Determine the [x, y] coordinate at the center of the cell enclosing the given text.  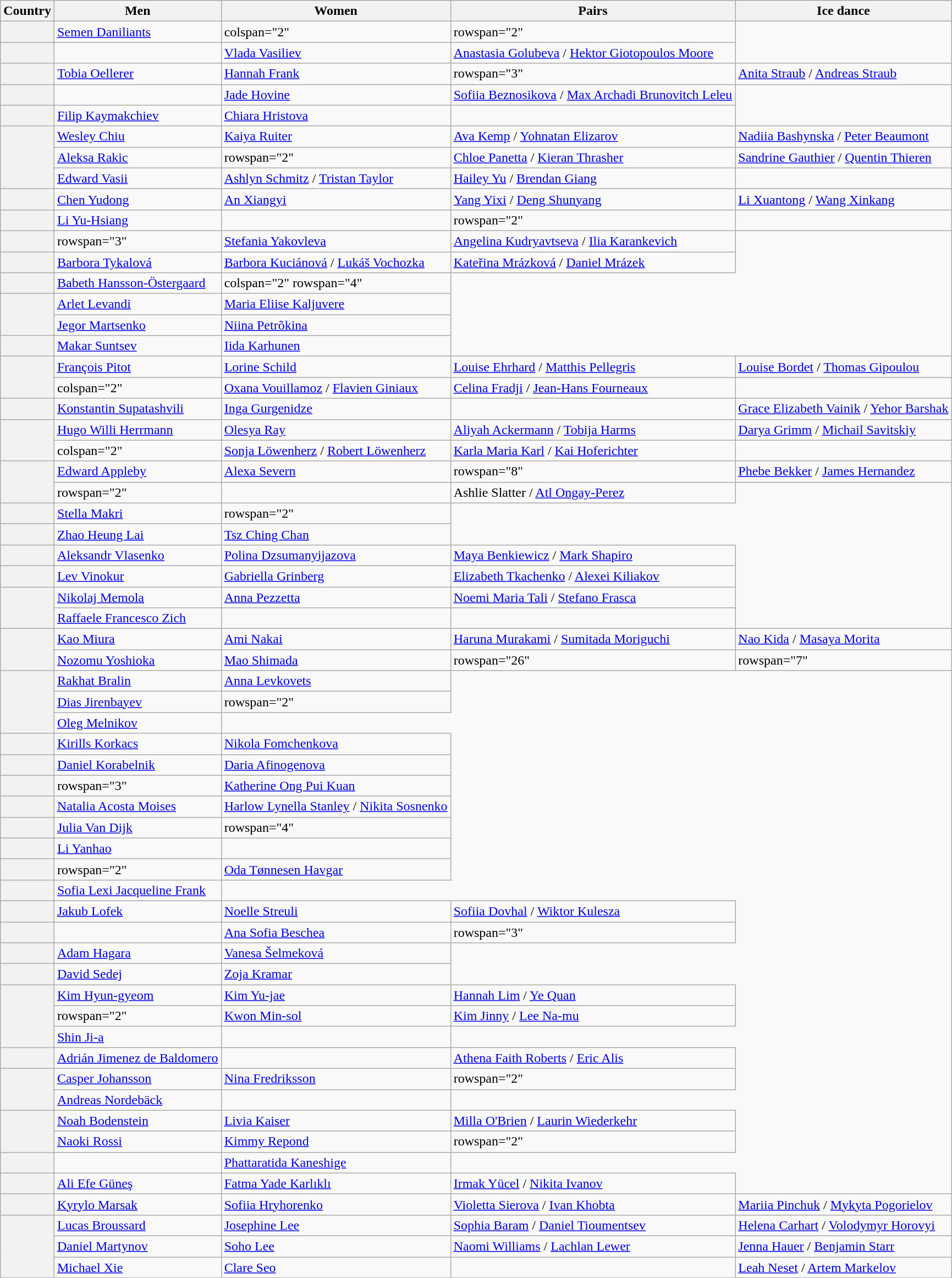
Ice dance [844, 11]
Clare Seo [335, 1267]
Yang Yixi / Deng Shunyang [593, 199]
Pairs [593, 11]
Phattaratida Kaneshige [335, 1162]
Louise Bordet / Thomas Gipoulou [844, 367]
rowspan="7" [844, 660]
Kirills Korkacs [137, 744]
Wesley Chiu [137, 136]
Nadiia Bashynska / Peter Beaumont [844, 136]
Stefania Yakovleva [335, 241]
Raffaele Francesco Zich [137, 618]
Ava Kemp / Yohnatan Elizarov [593, 136]
Zoja Kramar [335, 974]
Konstantin Supatashvili [137, 409]
Edward Appleby [137, 471]
Karla Maria Karl / Kai Hoferichter [593, 451]
Chen Yudong [137, 199]
Naomi Williams / Lachlan Lewer [593, 1246]
Zhao Heung Lai [137, 534]
Country [27, 11]
Barbora Tykalová [137, 262]
Kwon Min-sol [335, 1016]
Aliyah Ackermann / Tobija Harms [593, 430]
Ashlie Slatter / Atl Ongay-Perez [593, 492]
Rakhat Bralin [137, 681]
Vlada Vasiliev [335, 53]
Natalia Acosta Moises [137, 807]
Maria Eliise Kaljuvere [335, 304]
Sofia Lexi Jacqueline Frank [137, 890]
Maya Benkiewicz / Mark Shapiro [593, 555]
Babeth Hansson-Östergaard [137, 283]
Tobia Oellerer [137, 74]
Celina Fradji / Jean-Hans Fourneaux [593, 388]
Alexa Severn [335, 471]
Nikolaj Memola [137, 597]
Nikola Fomchenkova [335, 744]
Noemi Maria Tali / Stefano Frasca [593, 597]
Kim Yu-jae [335, 995]
Sonja Löwenherz / Robert Löwenherz [335, 451]
Jakub Lofek [137, 911]
Aleksa Rakic [137, 157]
Casper Johansson [137, 1079]
Adam Hagara [137, 953]
Violetta Sierova / Ivan Khobta [593, 1204]
Jade Hovine [335, 95]
Haruna Murakami / Sumitada Moriguchi [593, 639]
Kaiya Ruiter [335, 136]
Li Yu-Hsiang [137, 220]
Athena Faith Roberts / Eric Alis [593, 1058]
David Sedej [137, 974]
Vanesa Šelmeková [335, 953]
An Xiangyi [335, 199]
Anita Straub / Andreas Straub [844, 74]
Kyrylo Marsak [137, 1204]
Harlow Lynella Stanley / Nikita Sosnenko [335, 807]
rowspan="4" [335, 827]
Iida Karhunen [335, 346]
Oxana Vouillamoz / Flavien Giniaux [335, 388]
Men [137, 11]
Ami Nakai [335, 639]
Naoki Rossi [137, 1142]
Chloe Panetta / Kieran Thrasher [593, 157]
colspan="2" rowspan="4" [335, 283]
Hugo Willi Herrmann [137, 430]
Michael Xie [137, 1267]
Niina Petrõkina [335, 325]
Noah Bodenstein [137, 1121]
Noelle Streuli [335, 911]
Mariia Pinchuk / Mykyta Pogorielov [844, 1204]
Andreas Nordebäck [137, 1100]
Helena Carhart / Volodymyr Horovyi [844, 1225]
Aleksandr Vlasenko [137, 555]
Inga Gurgenidze [335, 409]
Shin Ji-a [137, 1037]
Grace Elizabeth Vainik / Yehor Barshak [844, 409]
Sophia Baram / Daniel Tioumentsev [593, 1225]
Nozomu Yoshioka [137, 660]
Mao Shimada [335, 660]
Sofiia Hryhorenko [335, 1204]
François Pitot [137, 367]
Kim Hyun-gyeom [137, 995]
Anastasia Golubeva / Hektor Giotopoulos Moore [593, 53]
Semen Daniliants [137, 32]
Dias Jirenbayev [137, 702]
Sandrine Gauthier / Quentin Thieren [844, 157]
Nao Kida / Masaya Morita [844, 639]
Milla O'Brien / Laurin Wiederkehr [593, 1121]
Jenna Hauer / Benjamin Starr [844, 1246]
Makar Suntsev [137, 346]
Arlet Levandi [137, 304]
Ana Sofia Beschea [335, 933]
rowspan="8" [593, 471]
Darya Grimm / Michail Savitskiy [844, 430]
Women [335, 11]
Julia Van Dijk [137, 827]
rowspan="26" [593, 660]
Livia Kaiser [335, 1121]
Daniel Korabelnik [137, 765]
Stella Makri [137, 513]
Hannah Lim / Ye Quan [593, 995]
Barbora Kuciánová / Lukáš Vochozka [335, 262]
Oleg Melnikov [137, 723]
Kateřina Mrázková / Daniel Mrázek [593, 262]
Lucas Broussard [137, 1225]
Sofiia Beznosikova / Max Archadi Brunovitch Leleu [593, 95]
Phebe Bekker / James Hernandez [844, 471]
Chiara Hristova [335, 116]
Soho Lee [335, 1246]
Leah Neset / Artem Markelov [844, 1267]
Fatma Yade Karlıklı [335, 1183]
Jegor Martsenko [137, 325]
Josephine Lee [335, 1225]
Li Yanhao [137, 848]
Daria Afinogenova [335, 765]
Kim Jinny / Lee Na-mu [593, 1016]
Oda Tønnesen Havgar [335, 869]
Adrián Jimenez de Baldomero [137, 1058]
Hailey Yu / Brendan Giang [593, 178]
Louise Ehrhard / Matthis Pellegris [593, 367]
Anna Pezzetta [335, 597]
Ashlyn Schmitz / Tristan Taylor [335, 178]
Daniel Martynov [137, 1246]
Olesya Ray [335, 430]
Ali Efe Güneş [137, 1183]
Tsz Ching Chan [335, 534]
Lorine Schild [335, 367]
Kimmy Repond [335, 1142]
Edward Vasii [137, 178]
Irmak Yücel / Nikita Ivanov [593, 1183]
Sofiia Dovhal / Wiktor Kulesza [593, 911]
Lev Vinokur [137, 576]
Li Xuantong / Wang Xinkang [844, 199]
Kao Miura [137, 639]
Filip Kaymakchiev [137, 116]
Nina Fredriksson [335, 1079]
Katherine Ong Pui Kuan [335, 786]
Elizabeth Tkachenko / Alexei Kiliakov [593, 576]
Anna Levkovets [335, 681]
Polina Dzsumanyijazova [335, 555]
Gabriella Grinberg [335, 576]
Angelina Kudryavtseva / Ilia Karankevich [593, 241]
Hannah Frank [335, 74]
